From the cell containing the given text, extract its center point as (x, y) coordinate. 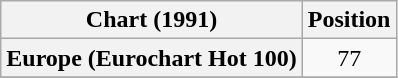
Europe (Eurochart Hot 100) (152, 58)
Chart (1991) (152, 20)
Position (349, 20)
77 (349, 58)
